Detect which cell encompasses the target text, then output its (X, Y) center coordinate. 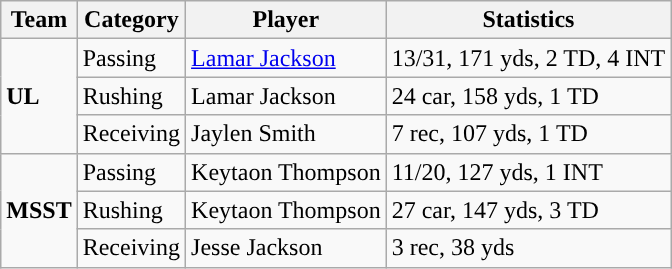
13/31, 171 yds, 2 TD, 4 INT (528, 58)
Player (286, 20)
24 car, 158 yds, 1 TD (528, 96)
Jesse Jackson (286, 248)
11/20, 127 yds, 1 INT (528, 172)
MSST (39, 210)
Jaylen Smith (286, 134)
3 rec, 38 yds (528, 248)
7 rec, 107 yds, 1 TD (528, 134)
UL (39, 96)
Team (39, 20)
Category (131, 20)
Statistics (528, 20)
27 car, 147 yds, 3 TD (528, 210)
